Extract the (X, Y) coordinate from the center of the cell holding the provided text.  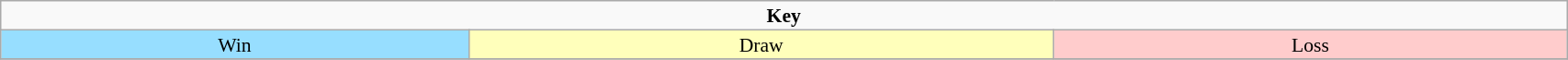
Win (235, 45)
Key (784, 16)
Loss (1310, 45)
Draw (761, 45)
